Provide the (x, y) coordinate of the cell's center where the given text is located.  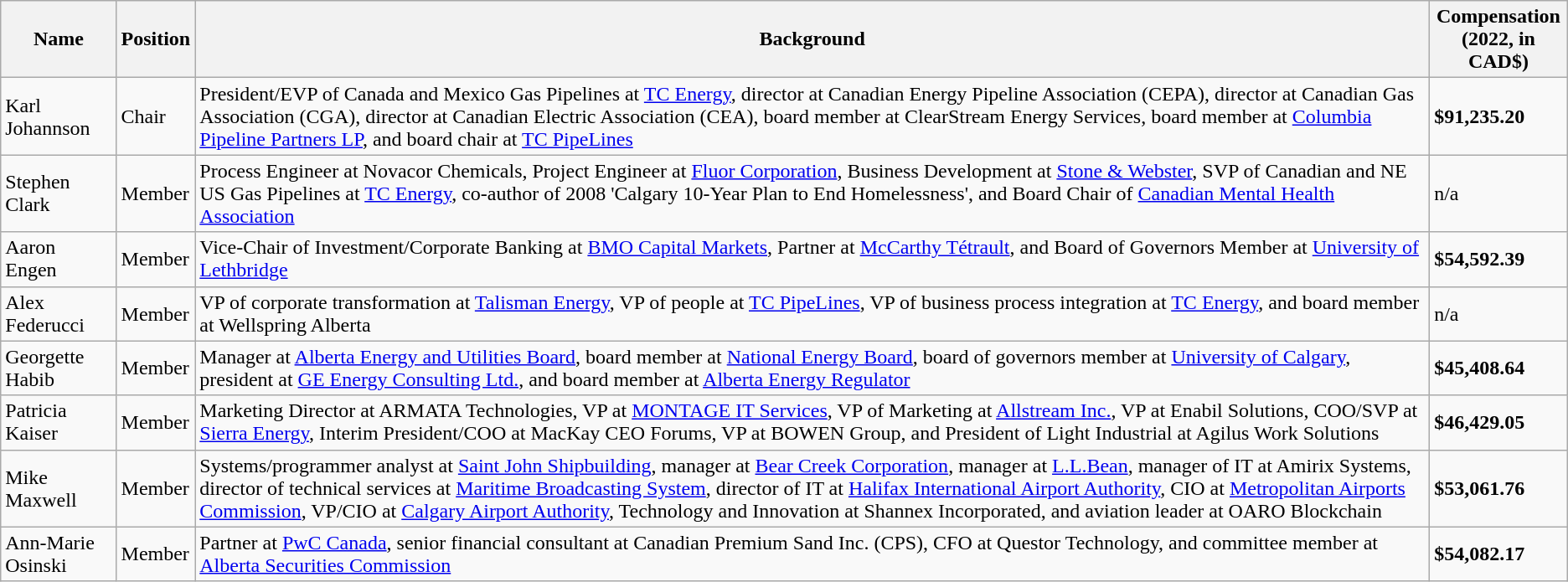
Karl Johannson (59, 116)
Georgette Habib (59, 368)
Patricia Kaiser (59, 422)
Name (59, 39)
Aaron Engen (59, 260)
$53,061.76 (1499, 488)
Background (812, 39)
$45,408.64 (1499, 368)
Stephen Clark (59, 193)
Position (156, 39)
Compensation(2022, in CAD$) (1499, 39)
$46,429.05 (1499, 422)
$54,082.17 (1499, 554)
Mike Maxwell (59, 488)
Chair (156, 116)
Alex Federucci (59, 313)
$54,592.39 (1499, 260)
Ann-Marie Osinski (59, 554)
$91,235.20 (1499, 116)
